Find where the given text appears and provide that cell's center as (x, y) coordinate. 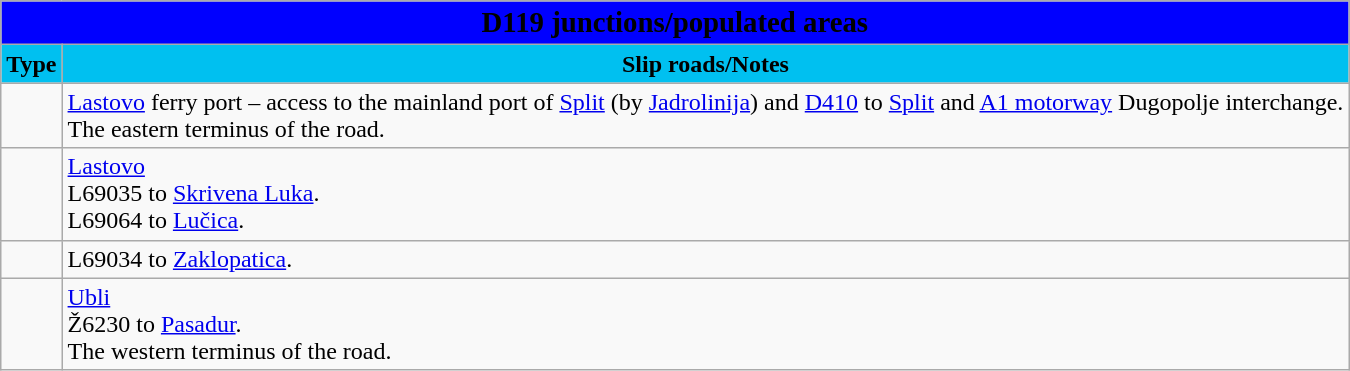
L69034 to Zaklopatica. (706, 259)
LastovoL69035 to Skrivena Luka.L69064 to Lučica. (706, 194)
UbliŽ6230 to Pasadur.The western terminus of the road. (706, 324)
Slip roads/Notes (706, 64)
D119 junctions/populated areas (675, 23)
Type (32, 64)
